Detect which cell encompasses the target text, then output its (x, y) center coordinate. 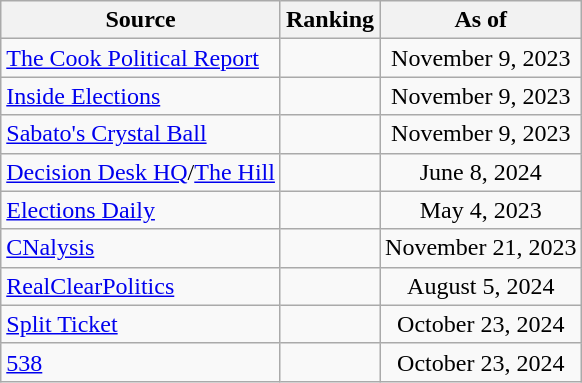
CNalysis (141, 248)
Ranking (330, 20)
Decision Desk HQ/The Hill (141, 172)
May 4, 2023 (481, 210)
As of (481, 20)
November 21, 2023 (481, 248)
Sabato's Crystal Ball (141, 134)
June 8, 2024 (481, 172)
538 (141, 362)
Source (141, 20)
The Cook Political Report (141, 58)
Inside Elections (141, 96)
Split Ticket (141, 324)
Elections Daily (141, 210)
RealClearPolitics (141, 286)
August 5, 2024 (481, 286)
